Determine the (X, Y) coordinate at the center of the cell enclosing the given text.  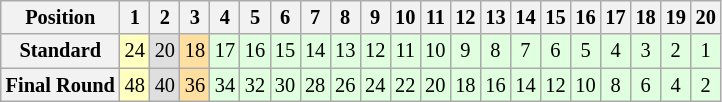
40 (165, 85)
34 (225, 85)
36 (195, 85)
48 (135, 85)
22 (405, 85)
26 (345, 85)
32 (255, 85)
Position (60, 17)
30 (285, 85)
28 (315, 85)
Final Round (60, 85)
19 (676, 17)
Standard (60, 51)
